Detect which cell encompasses the target text, then output its (X, Y) center coordinate. 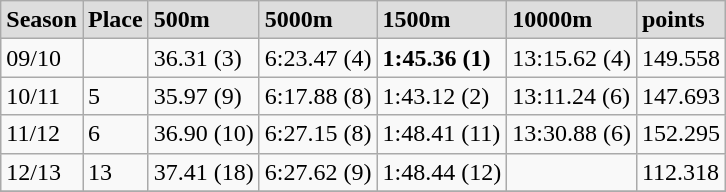
149.558 (680, 58)
12/13 (42, 172)
6:27.62 (9) (318, 172)
1:45.36 (1) (442, 58)
35.97 (9) (204, 96)
13 (115, 172)
6:17.88 (8) (318, 96)
36.31 (3) (204, 58)
6:23.47 (4) (318, 58)
36.90 (10) (204, 134)
Season (42, 20)
37.41 (18) (204, 172)
13:15.62 (4) (572, 58)
147.693 (680, 96)
Place (115, 20)
13:11.24 (6) (572, 96)
10000m (572, 20)
10/11 (42, 96)
500m (204, 20)
points (680, 20)
6 (115, 134)
112.318 (680, 172)
1:48.41 (11) (442, 134)
09/10 (42, 58)
152.295 (680, 134)
1:48.44 (12) (442, 172)
13:30.88 (6) (572, 134)
5000m (318, 20)
1500m (442, 20)
5 (115, 96)
11/12 (42, 134)
6:27.15 (8) (318, 134)
1:43.12 (2) (442, 96)
